Pinpoint the cell where the given text exists, returning its (x, y) midpoint coordinate. 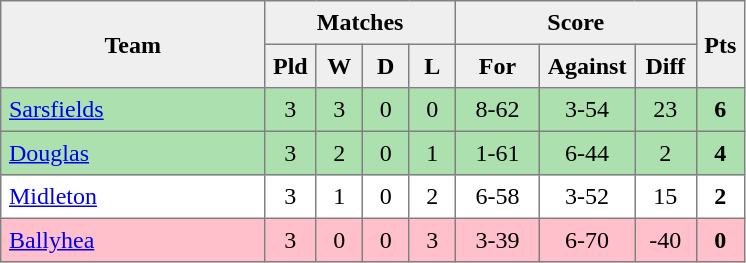
3-54 (586, 110)
Midleton (133, 197)
Diff (666, 66)
-40 (666, 240)
Douglas (133, 153)
Against (586, 66)
15 (666, 197)
Score (576, 23)
L (432, 66)
6 (720, 110)
3-52 (586, 197)
8-62 (497, 110)
Pld (290, 66)
Pts (720, 44)
For (497, 66)
3-39 (497, 240)
Matches (360, 23)
W (339, 66)
6-44 (586, 153)
23 (666, 110)
Sarsfields (133, 110)
6-70 (586, 240)
D (385, 66)
6-58 (497, 197)
Ballyhea (133, 240)
4 (720, 153)
Team (133, 44)
1-61 (497, 153)
